From the cell containing the given text, extract its center point as (X, Y) coordinate. 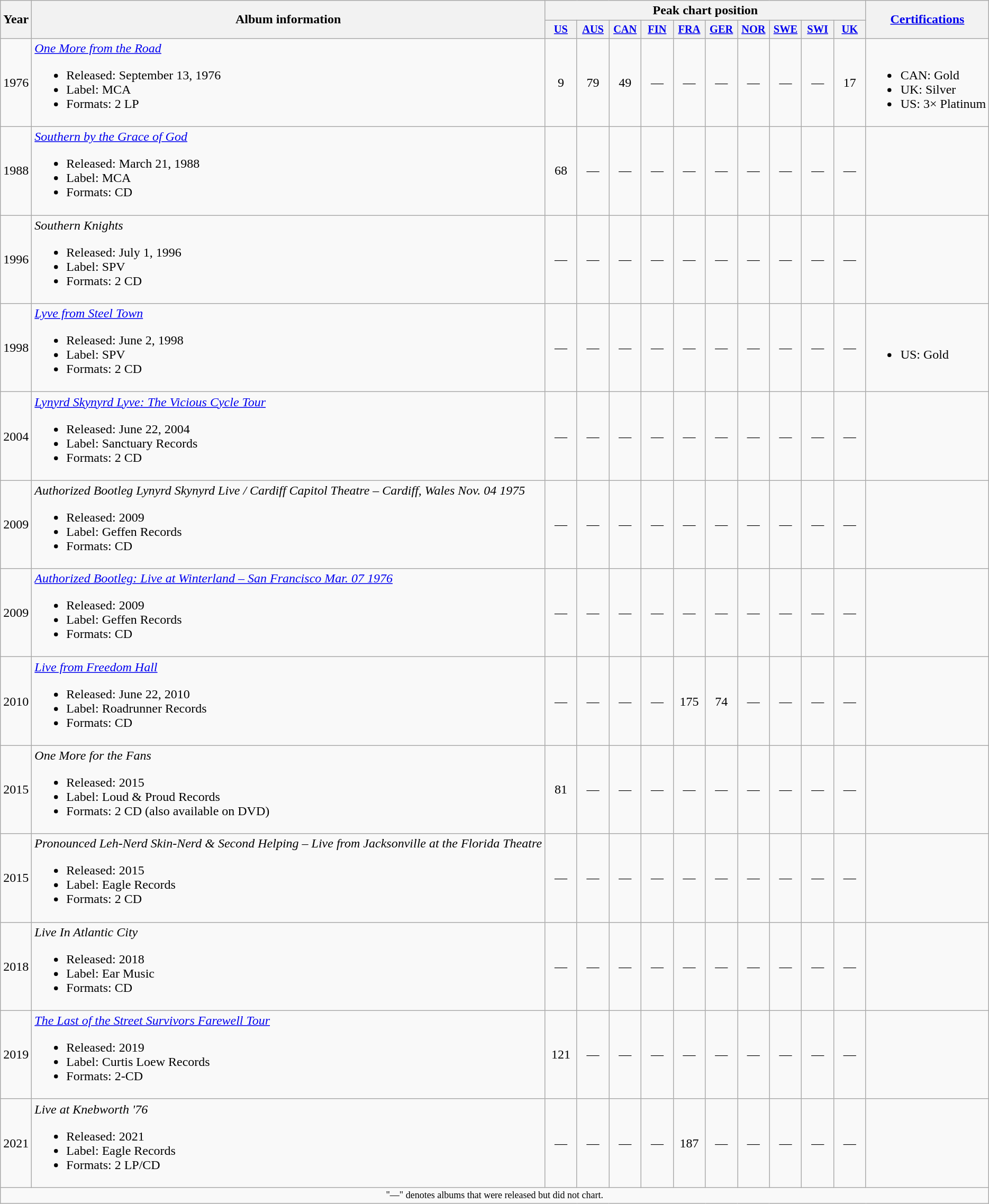
1988 (16, 171)
The Last of the Street Survivors Farewell TourReleased: 2019Label: Curtis Loew RecordsFormats: 2-CD (288, 1055)
1976 (16, 83)
"—" denotes albums that were released but did not chart. (495, 1196)
Certifications (927, 20)
SWI (818, 30)
175 (689, 701)
79 (593, 83)
US: Gold (927, 348)
2010 (16, 701)
FIN (657, 30)
Pronounced Leh-Nerd Skin-Nerd & Second Helping – Live from Jacksonville at the Florida TheatreReleased: 2015Label: Eagle RecordsFormats: 2 CD (288, 878)
FRA (689, 30)
One More for the FansReleased: 2015Label: Loud & Proud RecordsFormats: 2 CD (also available on DVD) (288, 789)
SWE (785, 30)
Live In Atlantic CityReleased: 2018Label: Ear MusicFormats: CD (288, 966)
121 (561, 1055)
Authorized Bootleg Lynyrd Skynyrd Live / Cardiff Capitol Theatre – Cardiff, Wales Nov. 04 1975Released: 2009Label: Geffen RecordsFormats: CD (288, 525)
Southern KnightsReleased: July 1, 1996Label: SPVFormats: 2 CD (288, 259)
Album information (288, 20)
AUS (593, 30)
Live at Knebworth '76Released: 2021Label: Eagle RecordsFormats: 2 LP/CD (288, 1143)
Lynyrd Skynyrd Lyve: The Vicious Cycle TourReleased: June 22, 2004Label: Sanctuary RecordsFormats: 2 CD (288, 436)
CAN: GoldUK: SilverUS: 3× Platinum (927, 83)
187 (689, 1143)
UK (850, 30)
Authorized Bootleg: Live at Winterland – San Francisco Mar. 07 1976Released: 2009Label: Geffen RecordsFormats: CD (288, 613)
9 (561, 83)
Year (16, 20)
49 (625, 83)
Lyve from Steel TownReleased: June 2, 1998Label: SPVFormats: 2 CD (288, 348)
81 (561, 789)
2019 (16, 1055)
68 (561, 171)
GER (722, 30)
NOR (754, 30)
2004 (16, 436)
2018 (16, 966)
Peak chart position (706, 11)
Live from Freedom HallReleased: June 22, 2010Label: Roadrunner RecordsFormats: CD (288, 701)
1998 (16, 348)
17 (850, 83)
US (561, 30)
One More from the RoadReleased: September 13, 1976Label: MCAFormats: 2 LP (288, 83)
Southern by the Grace of GodReleased: March 21, 1988Label: MCAFormats: CD (288, 171)
2021 (16, 1143)
CAN (625, 30)
74 (722, 701)
1996 (16, 259)
